Detect which cell encompasses the target text, then output its [X, Y] center coordinate. 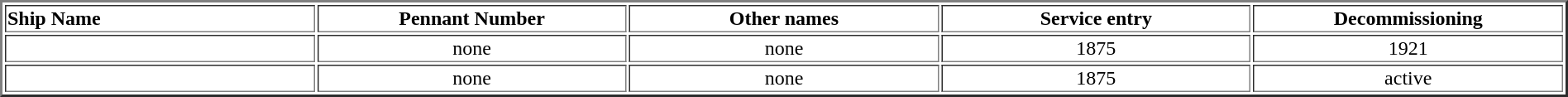
Decommissioning [1408, 18]
1921 [1408, 48]
active [1408, 78]
Service entry [1096, 18]
Pennant Number [471, 18]
Other names [784, 18]
Ship Name [160, 18]
